Return the (X, Y) coordinate for the center point of the cell that contains the specified text.  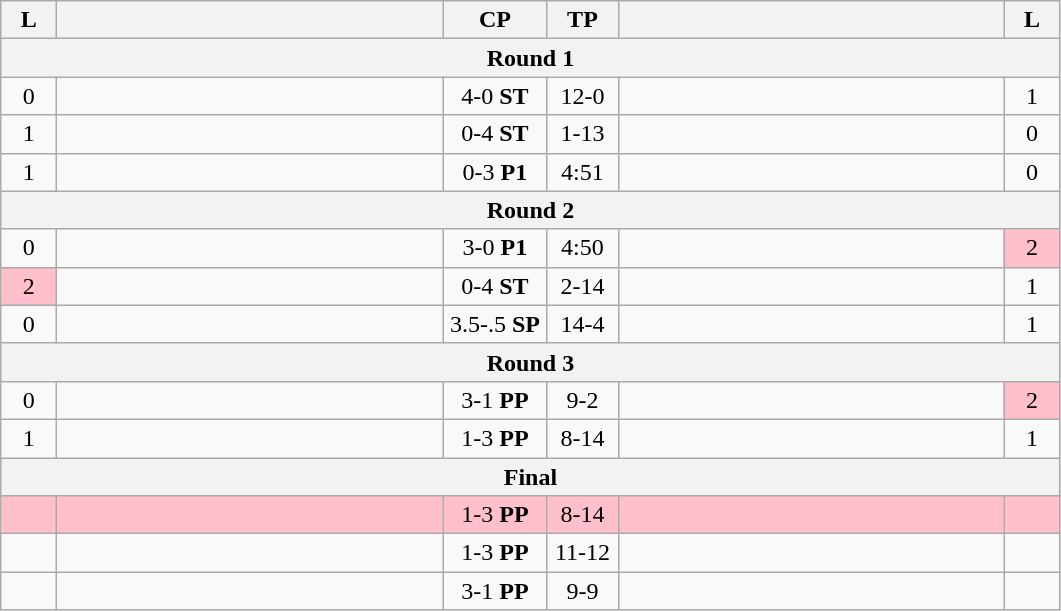
9-2 (582, 400)
4:51 (582, 172)
Round 3 (530, 362)
2-14 (582, 286)
TP (582, 20)
11-12 (582, 553)
12-0 (582, 96)
14-4 (582, 324)
4-0 ST (495, 96)
Round 1 (530, 58)
0-3 P1 (495, 172)
9-9 (582, 591)
CP (495, 20)
3.5-.5 SP (495, 324)
Round 2 (530, 210)
1-13 (582, 134)
3-0 P1 (495, 248)
4:50 (582, 248)
Final (530, 477)
